Capture the cell that displays the provided text and extract its (x, y) central coordinate. 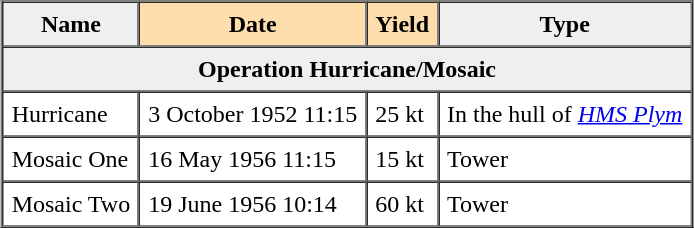
Type (564, 24)
Hurricane (72, 114)
Name (72, 24)
Date (252, 24)
15 kt (402, 158)
16 May 1956 11:15 (252, 158)
Mosaic One (72, 158)
Mosaic Two (72, 204)
Operation Hurricane/Mosaic (348, 68)
Yield (402, 24)
19 June 1956 10:14 (252, 204)
In the hull of HMS Plym (564, 114)
25 kt (402, 114)
60 kt (402, 204)
3 October 1952 11:15 (252, 114)
